Detect which cell encompasses the target text, then output its [x, y] center coordinate. 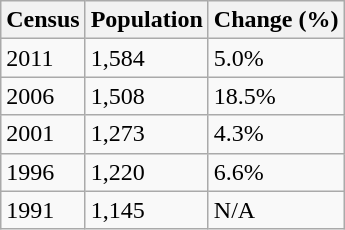
1996 [43, 172]
N/A [276, 210]
5.0% [276, 58]
4.3% [276, 134]
Change (%) [276, 20]
1,584 [146, 58]
1,273 [146, 134]
1,220 [146, 172]
Census [43, 20]
1991 [43, 210]
1,508 [146, 96]
18.5% [276, 96]
2006 [43, 96]
6.6% [276, 172]
2011 [43, 58]
1,145 [146, 210]
Population [146, 20]
2001 [43, 134]
